Provide the [X, Y] coordinate of the cell's center where the given text is located.  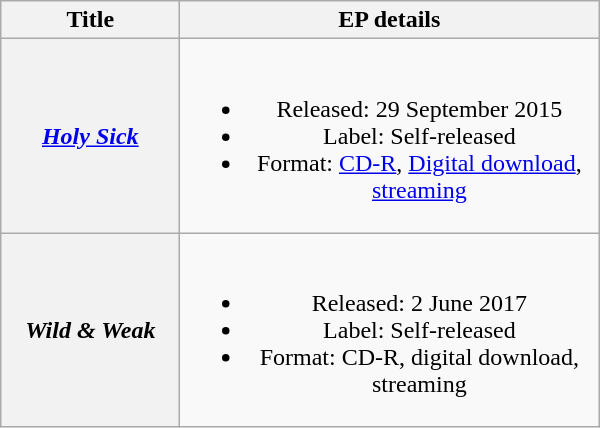
Holy Sick [90, 136]
EP details [390, 20]
Released: 2 June 2017Label: Self-releasedFormat: CD-R, digital download, streaming [390, 330]
Wild & Weak [90, 330]
Title [90, 20]
Released: 29 September 2015Label: Self-releasedFormat: CD-R, Digital download, streaming [390, 136]
